Return the [X, Y] coordinate for the center point of the cell that contains the specified text.  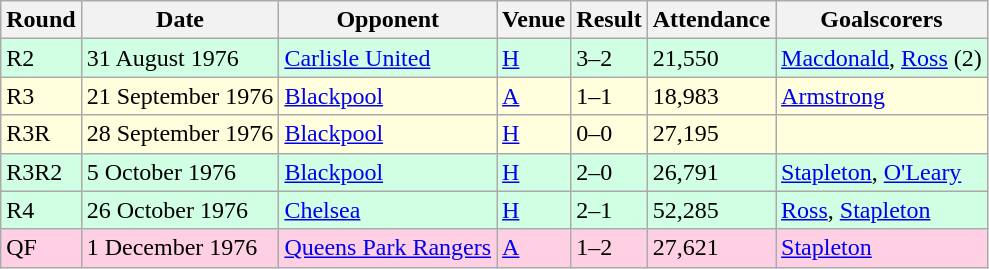
26,791 [711, 172]
21,550 [711, 58]
0–0 [609, 134]
18,983 [711, 96]
2–0 [609, 172]
Date [180, 20]
28 September 1976 [180, 134]
31 August 1976 [180, 58]
27,195 [711, 134]
Stapleton [882, 248]
Venue [534, 20]
R3 [41, 96]
2–1 [609, 210]
QF [41, 248]
Armstrong [882, 96]
Result [609, 20]
Carlisle United [388, 58]
Macdonald, Ross (2) [882, 58]
Ross, Stapleton [882, 210]
R2 [41, 58]
Round [41, 20]
5 October 1976 [180, 172]
3–2 [609, 58]
Stapleton, O'Leary [882, 172]
1–2 [609, 248]
Queens Park Rangers [388, 248]
26 October 1976 [180, 210]
1 December 1976 [180, 248]
27,621 [711, 248]
R3R [41, 134]
R3R2 [41, 172]
Goalscorers [882, 20]
1–1 [609, 96]
Attendance [711, 20]
52,285 [711, 210]
Chelsea [388, 210]
Opponent [388, 20]
R4 [41, 210]
21 September 1976 [180, 96]
